For the text-containing cell, return its midpoint in [x, y] coordinate format. 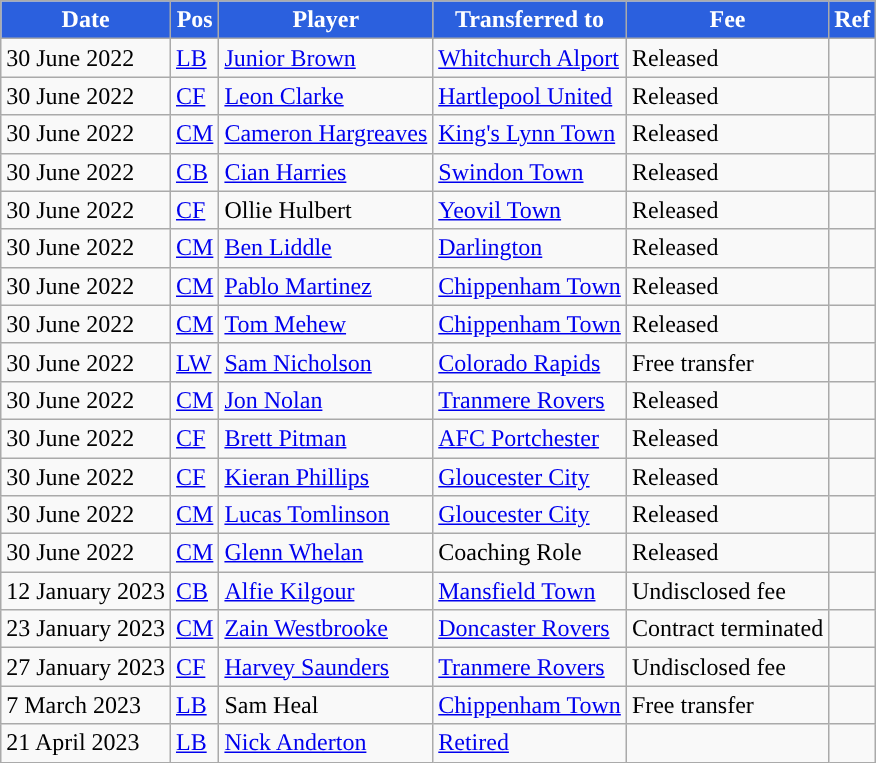
Player [326, 20]
Tom Mehew [326, 324]
Colorado Rapids [530, 362]
Ref [852, 20]
Doncaster Rovers [530, 629]
Sam Heal [326, 705]
Junior Brown [326, 58]
Swindon Town [530, 172]
AFC Portchester [530, 438]
Pos [194, 20]
King's Lynn Town [530, 134]
Brett Pitman [326, 438]
Yeovil Town [530, 210]
Cameron Hargreaves [326, 134]
Pablo Martinez [326, 286]
Sam Nicholson [326, 362]
Ben Liddle [326, 248]
Fee [727, 20]
Cian Harries [326, 172]
Lucas Tomlinson [326, 515]
27 January 2023 [86, 667]
Coaching Role [530, 553]
12 January 2023 [86, 591]
Kieran Phillips [326, 477]
Jon Nolan [326, 400]
Alfie Kilgour [326, 591]
23 January 2023 [86, 629]
7 March 2023 [86, 705]
Transferred to [530, 20]
Zain Westbrooke [326, 629]
Date [86, 20]
Ollie Hulbert [326, 210]
Whitchurch Alport [530, 58]
Contract terminated [727, 629]
Retired [530, 743]
Harvey Saunders [326, 667]
LW [194, 362]
Glenn Whelan [326, 553]
Nick Anderton [326, 743]
Darlington [530, 248]
21 April 2023 [86, 743]
Mansfield Town [530, 591]
Hartlepool United [530, 96]
Leon Clarke [326, 96]
